Capture the cell that displays the provided text and extract its (X, Y) central coordinate. 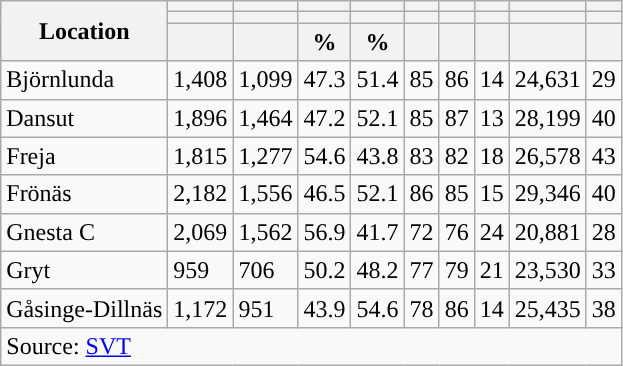
50.2 (324, 270)
43.9 (324, 308)
706 (266, 270)
43 (604, 156)
87 (456, 118)
25,435 (548, 308)
1,408 (200, 80)
43.8 (378, 156)
72 (422, 232)
41.7 (378, 232)
78 (422, 308)
82 (456, 156)
79 (456, 270)
1,099 (266, 80)
2,069 (200, 232)
77 (422, 270)
1,277 (266, 156)
33 (604, 270)
1,172 (200, 308)
Björnlunda (84, 80)
1,562 (266, 232)
28,199 (548, 118)
47.3 (324, 80)
20,881 (548, 232)
951 (266, 308)
46.5 (324, 194)
Source: SVT (312, 346)
24 (492, 232)
Gnesta C (84, 232)
21 (492, 270)
29 (604, 80)
1,556 (266, 194)
76 (456, 232)
26,578 (548, 156)
2,182 (200, 194)
959 (200, 270)
Location (84, 31)
Gryt (84, 270)
Freja (84, 156)
23,530 (548, 270)
1,464 (266, 118)
15 (492, 194)
83 (422, 156)
1,815 (200, 156)
Gåsinge-Dillnäs (84, 308)
29,346 (548, 194)
38 (604, 308)
1,896 (200, 118)
24,631 (548, 80)
Dansut (84, 118)
13 (492, 118)
51.4 (378, 80)
Frönäs (84, 194)
47.2 (324, 118)
56.9 (324, 232)
48.2 (378, 270)
18 (492, 156)
28 (604, 232)
